Determine the [X, Y] coordinate at the center of the cell enclosing the given text.  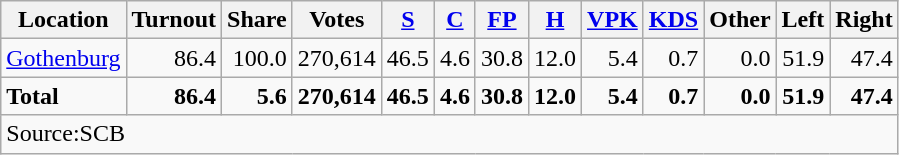
Gothenburg [64, 58]
100.0 [258, 58]
5.6 [258, 96]
Right [864, 20]
H [554, 20]
Total [64, 96]
Location [64, 20]
FP [502, 20]
Turnout [174, 20]
Left [803, 20]
Source:SCB [450, 134]
KDS [673, 20]
C [454, 20]
Other [740, 20]
Votes [336, 20]
VPK [613, 20]
Share [258, 20]
S [408, 20]
